Search for the cell housing the specified text and yield its [x, y] center coordinate. 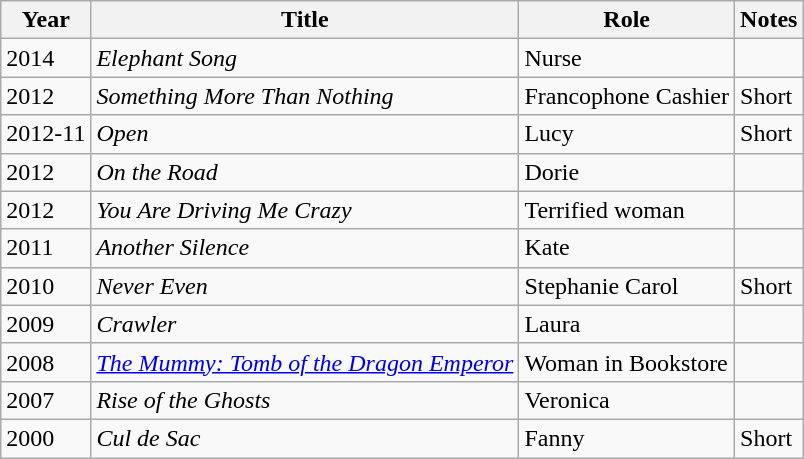
Woman in Bookstore [627, 362]
2012-11 [46, 134]
2011 [46, 248]
2010 [46, 286]
Dorie [627, 172]
Another Silence [305, 248]
Fanny [627, 438]
On the Road [305, 172]
Title [305, 20]
Francophone Cashier [627, 96]
Open [305, 134]
Elephant Song [305, 58]
Nurse [627, 58]
2014 [46, 58]
Role [627, 20]
Crawler [305, 324]
Notes [769, 20]
Lucy [627, 134]
Stephanie Carol [627, 286]
2009 [46, 324]
Never Even [305, 286]
Kate [627, 248]
Terrified woman [627, 210]
Something More Than Nothing [305, 96]
Laura [627, 324]
Cul de Sac [305, 438]
2007 [46, 400]
Year [46, 20]
2008 [46, 362]
2000 [46, 438]
The Mummy: Tomb of the Dragon Emperor [305, 362]
You Are Driving Me Crazy [305, 210]
Veronica [627, 400]
Rise of the Ghosts [305, 400]
